Determine the (x, y) coordinate at the center of the cell enclosing the given text.  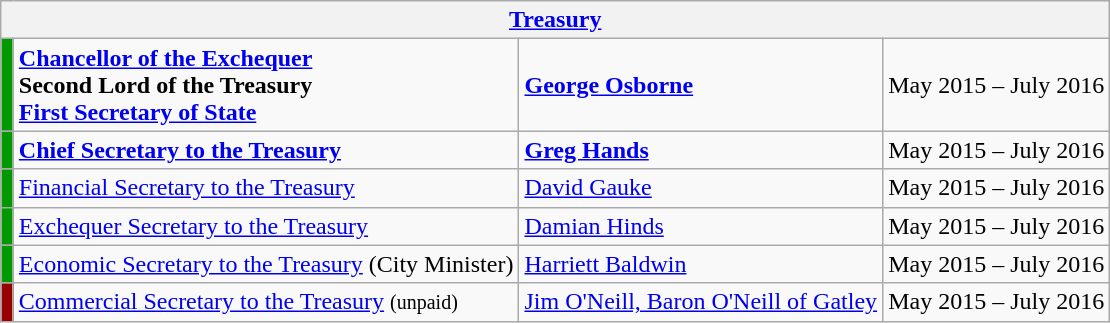
Harriett Baldwin (701, 264)
Economic Secretary to the Treasury (City Minister) (266, 264)
Chancellor of the ExchequerSecond Lord of the TreasuryFirst Secretary of State (266, 85)
Greg Hands (701, 150)
Financial Secretary to the Treasury (266, 188)
David Gauke (701, 188)
Damian Hinds (701, 226)
Treasury (556, 20)
Jim O'Neill, Baron O'Neill of Gatley (701, 302)
George Osborne (701, 85)
Chief Secretary to the Treasury (266, 150)
Exchequer Secretary to the Treasury (266, 226)
Commercial Secretary to the Treasury (unpaid) (266, 302)
